Search for the cell housing the specified text and yield its (x, y) center coordinate. 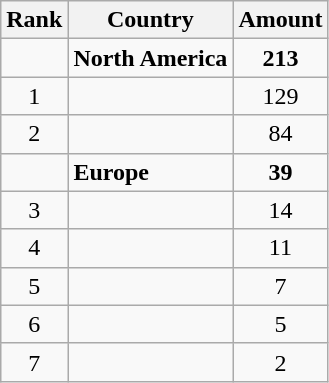
39 (280, 172)
84 (280, 134)
Rank (34, 20)
Country (150, 20)
Europe (150, 172)
1 (34, 96)
213 (280, 58)
Amount (280, 20)
14 (280, 210)
129 (280, 96)
North America (150, 58)
6 (34, 324)
11 (280, 248)
3 (34, 210)
4 (34, 248)
